Find where the given text appears and provide that cell's center as (x, y) coordinate. 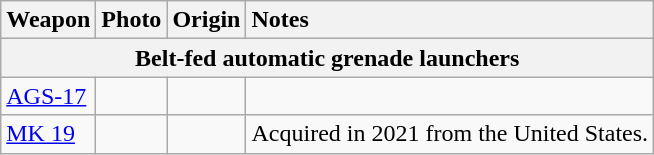
Belt-fed automatic grenade launchers (328, 58)
Photo (132, 20)
Origin (206, 20)
Acquired in 2021 from the United States. (450, 134)
Notes (450, 20)
Weapon (48, 20)
AGS-17 (48, 96)
MK 19 (48, 134)
